Locate the cell with the specified text and output its [x, y] center coordinate. 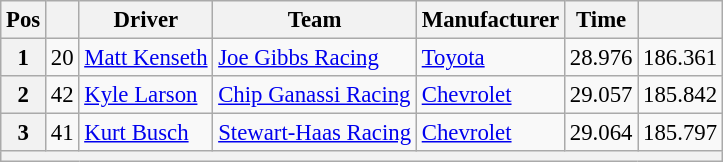
Matt Kenseth [146, 58]
Kyle Larson [146, 95]
29.057 [602, 95]
41 [62, 133]
186.361 [680, 58]
42 [62, 95]
Kurt Busch [146, 133]
20 [62, 58]
Driver [146, 20]
29.064 [602, 133]
Pos [24, 20]
28.976 [602, 58]
185.797 [680, 133]
Team [315, 20]
Manufacturer [490, 20]
Joe Gibbs Racing [315, 58]
Time [602, 20]
Toyota [490, 58]
185.842 [680, 95]
2 [24, 95]
1 [24, 58]
3 [24, 133]
Chip Ganassi Racing [315, 95]
Stewart-Haas Racing [315, 133]
